Return [X, Y] of the center of cell containing provided text 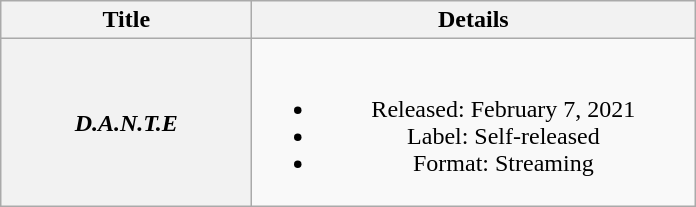
D.A.N.T.E [126, 122]
Details [474, 20]
Title [126, 20]
Released: February 7, 2021Label: Self-releasedFormat: Streaming [474, 122]
